Detect which cell encompasses the target text, then output its (x, y) center coordinate. 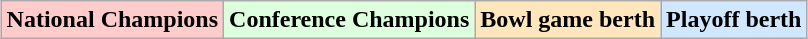
Bowl game berth (568, 20)
Conference Champions (350, 20)
Playoff berth (734, 20)
National Champions (112, 20)
